For the text-containing cell, return its midpoint in [x, y] coordinate format. 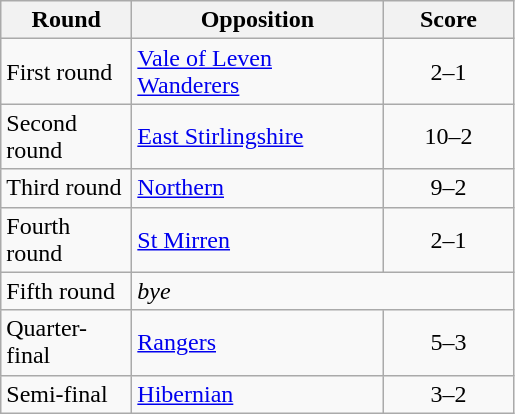
Rangers [258, 342]
Score [448, 20]
Round [66, 20]
3–2 [448, 394]
Semi-final [66, 394]
Fifth round [66, 291]
Opposition [258, 20]
St Mirren [258, 240]
9–2 [448, 188]
Quarter-final [66, 342]
bye [323, 291]
Third round [66, 188]
Northern [258, 188]
10–2 [448, 136]
5–3 [448, 342]
Fourth round [66, 240]
East Stirlingshire [258, 136]
First round [66, 72]
Second round [66, 136]
Vale of Leven Wanderers [258, 72]
Hibernian [258, 394]
